Search for the cell housing the specified text and yield its (X, Y) center coordinate. 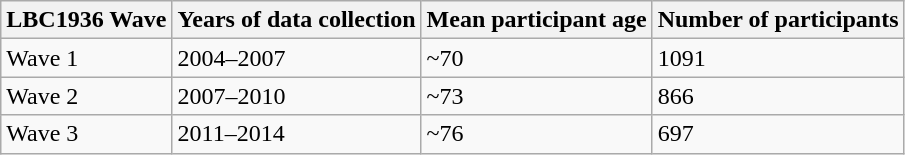
697 (778, 134)
Wave 3 (86, 134)
2007–2010 (296, 96)
~70 (536, 58)
1091 (778, 58)
2011–2014 (296, 134)
866 (778, 96)
~73 (536, 96)
Years of data collection (296, 20)
Number of participants (778, 20)
Wave 2 (86, 96)
~76 (536, 134)
Mean participant age (536, 20)
2004–2007 (296, 58)
Wave 1 (86, 58)
LBC1936 Wave (86, 20)
